Return [x, y] of the center of cell containing provided text 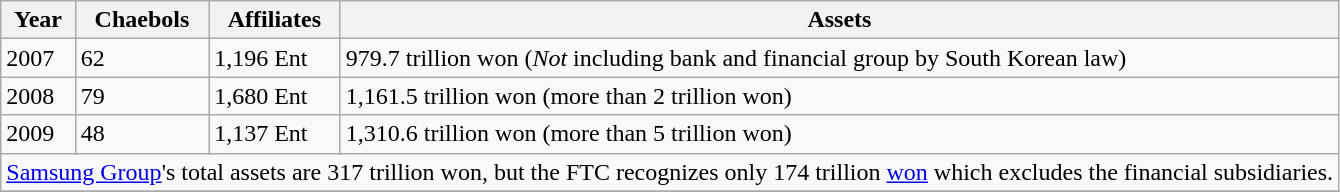
2007 [38, 58]
979.7 trillion won (Not including bank and financial group by South Korean law) [839, 58]
1,161.5 trillion won (more than 2 trillion won) [839, 96]
1,137 Ent [275, 134]
Samsung Group's total assets are 317 trillion won, but the FTC recognizes only 174 trillion won which excludes the financial subsidiaries. [670, 172]
62 [142, 58]
Chaebols [142, 20]
48 [142, 134]
79 [142, 96]
Assets [839, 20]
1,310.6 trillion won (more than 5 trillion won) [839, 134]
2009 [38, 134]
1,680 Ent [275, 96]
1,196 Ent [275, 58]
Year [38, 20]
Affiliates [275, 20]
2008 [38, 96]
